Locate the cell with the specified text and output its (X, Y) center coordinate. 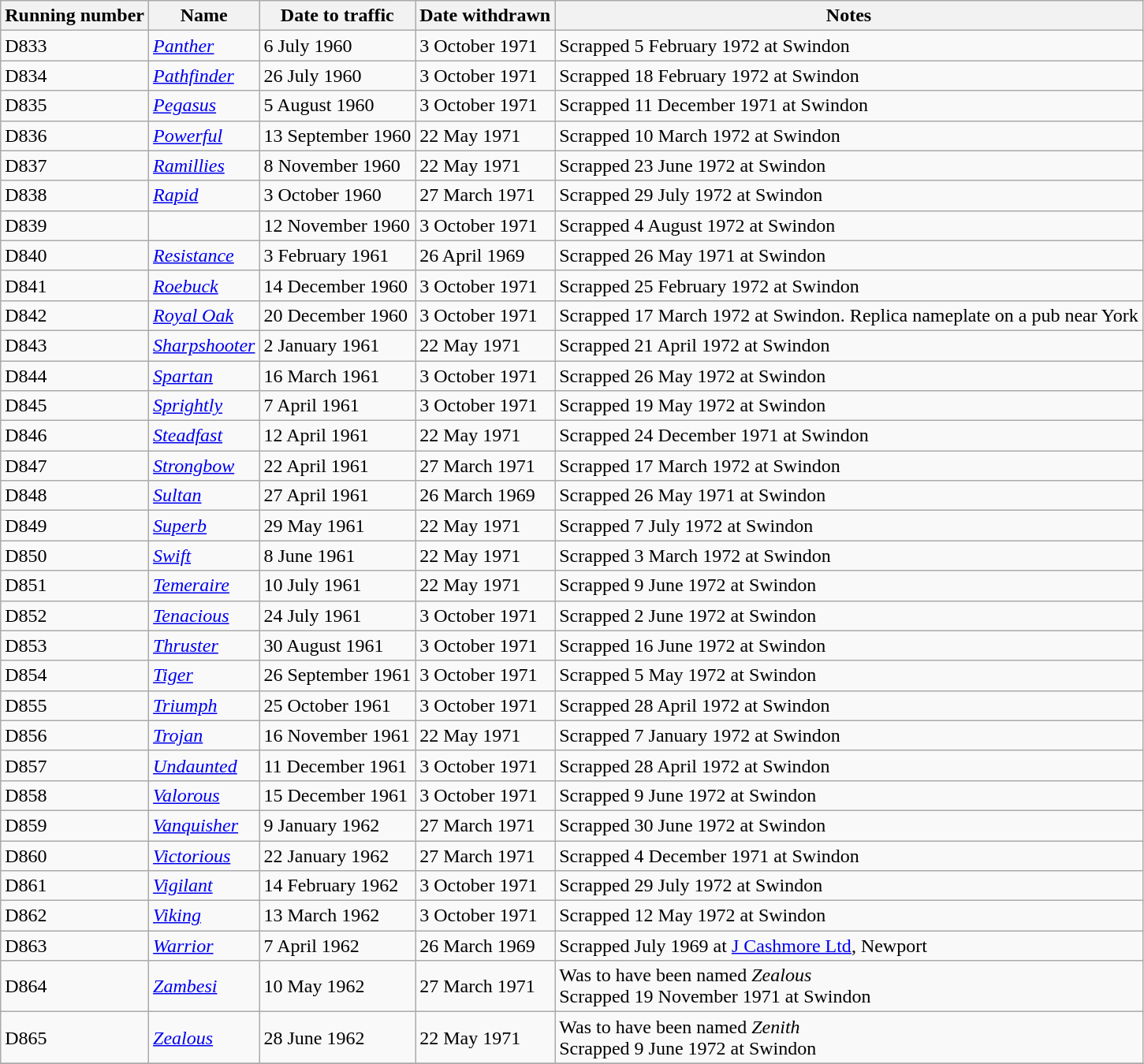
Scrapped 23 June 1972 at Swindon (849, 166)
D835 (75, 106)
Tiger (204, 675)
12 April 1961 (337, 436)
Was to have been named ZenithScrapped 9 June 1972 at Swindon (849, 1037)
Scrapped 24 December 1971 at Swindon (849, 436)
Running number (75, 16)
Scrapped 19 May 1972 at Swindon (849, 406)
15 December 1961 (337, 795)
28 June 1962 (337, 1037)
Scrapped 3 March 1972 at Swindon (849, 556)
Panther (204, 46)
Sprightly (204, 406)
Victorious (204, 855)
Resistance (204, 255)
Scrapped 4 August 1972 at Swindon (849, 225)
Scrapped 4 December 1971 at Swindon (849, 855)
D839 (75, 225)
7 April 1961 (337, 406)
Undaunted (204, 765)
Temeraire (204, 586)
Date to traffic (337, 16)
14 December 1960 (337, 285)
26 July 1960 (337, 76)
Triumph (204, 705)
Spartan (204, 376)
Scrapped 17 March 1972 at Swindon. Replica nameplate on a pub near York (849, 315)
D842 (75, 315)
D838 (75, 195)
D845 (75, 406)
D841 (75, 285)
25 October 1961 (337, 705)
3 February 1961 (337, 255)
Steadfast (204, 436)
26 September 1961 (337, 675)
D854 (75, 675)
Scrapped 7 July 1972 at Swindon (849, 526)
D852 (75, 616)
Zambesi (204, 987)
D862 (75, 916)
Strongbow (204, 466)
D860 (75, 855)
D857 (75, 765)
Pegasus (204, 106)
Tenacious (204, 616)
D840 (75, 255)
Valorous (204, 795)
D843 (75, 345)
Scrapped 25 February 1972 at Swindon (849, 285)
Swift (204, 556)
29 May 1961 (337, 526)
16 March 1961 (337, 376)
Scrapped 5 February 1972 at Swindon (849, 46)
Scrapped 10 March 1972 at Swindon (849, 136)
D834 (75, 76)
5 August 1960 (337, 106)
Scrapped 5 May 1972 at Swindon (849, 675)
Powerful (204, 136)
22 January 1962 (337, 855)
Trojan (204, 735)
13 September 1960 (337, 136)
Notes (849, 16)
Viking (204, 916)
Pathfinder (204, 76)
Scrapped July 1969 at J Cashmore Ltd, Newport (849, 946)
27 April 1961 (337, 496)
8 June 1961 (337, 556)
10 May 1962 (337, 987)
D851 (75, 586)
Vigilant (204, 886)
Scrapped 7 January 1972 at Swindon (849, 735)
Ramillies (204, 166)
6 July 1960 (337, 46)
Sultan (204, 496)
Scrapped 21 April 1972 at Swindon (849, 345)
Scrapped 16 June 1972 at Swindon (849, 645)
2 January 1961 (337, 345)
Rapid (204, 195)
D856 (75, 735)
Scrapped 2 June 1972 at Swindon (849, 616)
8 November 1960 (337, 166)
D864 (75, 987)
Zealous (204, 1037)
Vanquisher (204, 825)
D833 (75, 46)
13 March 1962 (337, 916)
3 October 1960 (337, 195)
Thruster (204, 645)
Scrapped 17 March 1972 at Swindon (849, 466)
Warrior (204, 946)
D847 (75, 466)
D837 (75, 166)
Name (204, 16)
D855 (75, 705)
D859 (75, 825)
10 July 1961 (337, 586)
D846 (75, 436)
D836 (75, 136)
Superb (204, 526)
24 July 1961 (337, 616)
D850 (75, 556)
D865 (75, 1037)
Scrapped 18 February 1972 at Swindon (849, 76)
Date withdrawn (486, 16)
Scrapped 11 December 1971 at Swindon (849, 106)
D849 (75, 526)
Roebuck (204, 285)
Scrapped 26 May 1972 at Swindon (849, 376)
Scrapped 30 June 1972 at Swindon (849, 825)
D861 (75, 886)
D858 (75, 795)
D848 (75, 496)
30 August 1961 (337, 645)
D853 (75, 645)
Was to have been named ZealousScrapped 19 November 1971 at Swindon (849, 987)
Royal Oak (204, 315)
7 April 1962 (337, 946)
11 December 1961 (337, 765)
Sharpshooter (204, 345)
Scrapped 12 May 1972 at Swindon (849, 916)
14 February 1962 (337, 886)
D844 (75, 376)
20 December 1960 (337, 315)
16 November 1961 (337, 735)
9 January 1962 (337, 825)
22 April 1961 (337, 466)
D863 (75, 946)
12 November 1960 (337, 225)
26 April 1969 (486, 255)
